For the text-containing cell, return its midpoint in [X, Y] coordinate format. 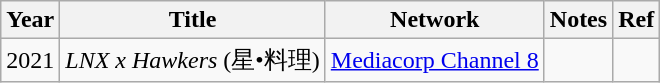
Title [192, 20]
Year [30, 20]
2021 [30, 60]
Ref [636, 20]
Network [434, 20]
LNX x Hawkers (星•料理) [192, 60]
Mediacorp Channel 8 [434, 60]
Notes [578, 20]
